Return (X, Y) of the center of cell containing provided text 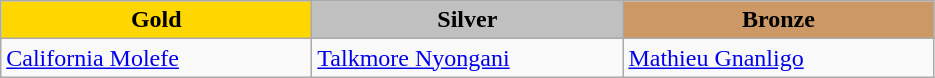
Silver (468, 20)
Gold (156, 20)
Bronze (778, 20)
Mathieu Gnanligo (778, 58)
Talkmore Nyongani (468, 58)
California Molefe (156, 58)
